Locate the cell with the specified text and output its [X, Y] center coordinate. 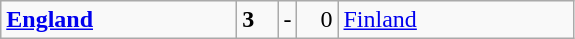
- [288, 20]
Finland [456, 20]
England [119, 20]
3 [258, 20]
0 [318, 20]
